Pinpoint the cell where the given text exists, returning its (x, y) midpoint coordinate. 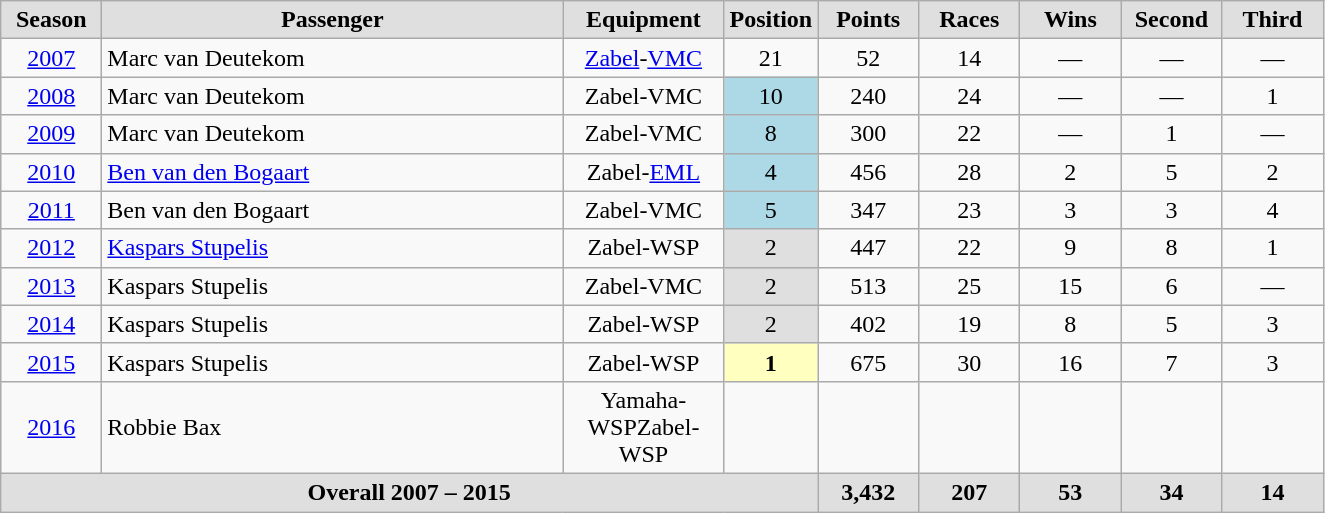
Season (52, 20)
Robbie Bax (332, 427)
Passenger (332, 20)
Zabel-EML (644, 172)
24 (970, 96)
16 (1070, 362)
Races (970, 20)
Third (1272, 20)
Second (1172, 20)
3,432 (868, 492)
19 (970, 324)
Equipment (644, 20)
2009 (52, 134)
30 (970, 362)
Yamaha-WSPZabel-WSP (644, 427)
2010 (52, 172)
2012 (52, 248)
21 (771, 58)
447 (868, 248)
23 (970, 210)
52 (868, 58)
2013 (52, 286)
9 (1070, 248)
347 (868, 210)
2007 (52, 58)
53 (1070, 492)
513 (868, 286)
2011 (52, 210)
207 (970, 492)
675 (868, 362)
Wins (1070, 20)
2016 (52, 427)
Points (868, 20)
2015 (52, 362)
456 (868, 172)
Overall 2007 – 2015 (410, 492)
2014 (52, 324)
15 (1070, 286)
6 (1172, 286)
Position (771, 20)
240 (868, 96)
7 (1172, 362)
300 (868, 134)
34 (1172, 492)
402 (868, 324)
2008 (52, 96)
25 (970, 286)
28 (970, 172)
10 (771, 96)
